Return (X, Y) of the center of cell containing provided text 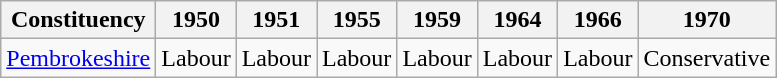
Constituency (78, 20)
1959 (437, 20)
Pembrokeshire (78, 58)
1951 (276, 20)
1950 (196, 20)
1970 (707, 20)
1964 (517, 20)
1966 (598, 20)
1955 (357, 20)
Conservative (707, 58)
